From the cell containing the given text, extract its center point as [X, Y] coordinate. 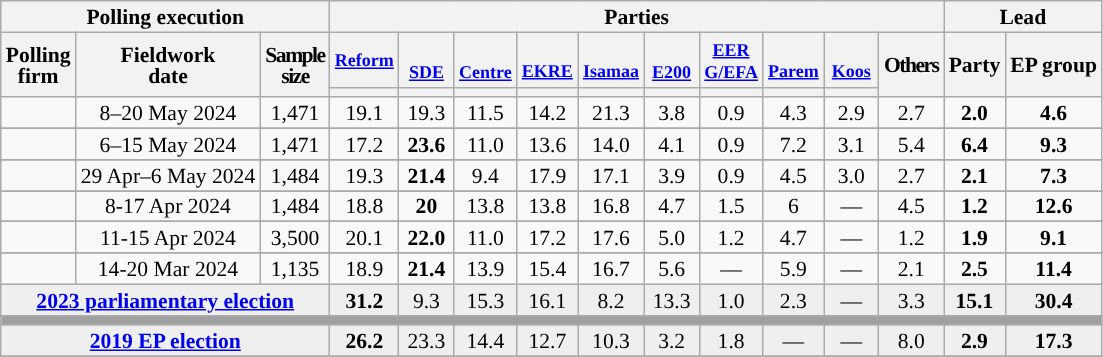
EKRE [548, 60]
14.0 [611, 144]
11.5 [486, 114]
8.2 [611, 300]
20.1 [364, 238]
Fieldworkdate [168, 64]
15.4 [548, 268]
6 [794, 206]
4.1 [672, 144]
2023 parliamentary election [166, 300]
5.9 [794, 268]
5.6 [672, 268]
9.1 [1054, 238]
13.3 [672, 300]
16.1 [548, 300]
SDE [426, 60]
6–15 May 2024 [168, 144]
Polling execution [166, 16]
17.3 [1054, 342]
Parem [794, 60]
31.2 [364, 300]
Party [975, 64]
5.0 [672, 238]
14.4 [486, 342]
Parties [637, 16]
2.5 [975, 268]
Centre [486, 60]
7.2 [794, 144]
Lead [1023, 16]
15.3 [486, 300]
3.3 [912, 300]
3.2 [672, 342]
9.4 [486, 176]
11.4 [1054, 268]
1.0 [731, 300]
8–20 May 2024 [168, 114]
16.8 [611, 206]
12.7 [548, 342]
15.1 [975, 300]
Pollingfirm [38, 64]
2.3 [794, 300]
4.6 [1054, 114]
3.1 [852, 144]
23.6 [426, 144]
5.4 [912, 144]
Isamaa [611, 60]
26.2 [364, 342]
3,500 [294, 238]
19.1 [364, 114]
10.3 [611, 342]
8-17 Apr 2024 [168, 206]
7.3 [1054, 176]
3.0 [852, 176]
8.0 [912, 342]
3.8 [672, 114]
13.6 [548, 144]
17.9 [548, 176]
14-20 Mar 2024 [168, 268]
16.7 [611, 268]
12.6 [1054, 206]
21.3 [611, 114]
14.2 [548, 114]
29 Apr–6 May 2024 [168, 176]
3.9 [672, 176]
23.3 [426, 342]
30.4 [1054, 300]
Samplesize [294, 64]
4.3 [794, 114]
2.0 [975, 114]
EER G/EFA [731, 60]
1.9 [975, 238]
1.5 [731, 206]
1.8 [731, 342]
17.6 [611, 238]
11-15 Apr 2024 [168, 238]
Reform [364, 60]
Others [912, 64]
22.0 [426, 238]
18.9 [364, 268]
6.4 [975, 144]
2019 EP election [166, 342]
EP group [1054, 64]
17.1 [611, 176]
18.8 [364, 206]
13.9 [486, 268]
Koos [852, 60]
E200 [672, 60]
1,135 [294, 268]
20 [426, 206]
